Capture the cell that displays the provided text and extract its (x, y) central coordinate. 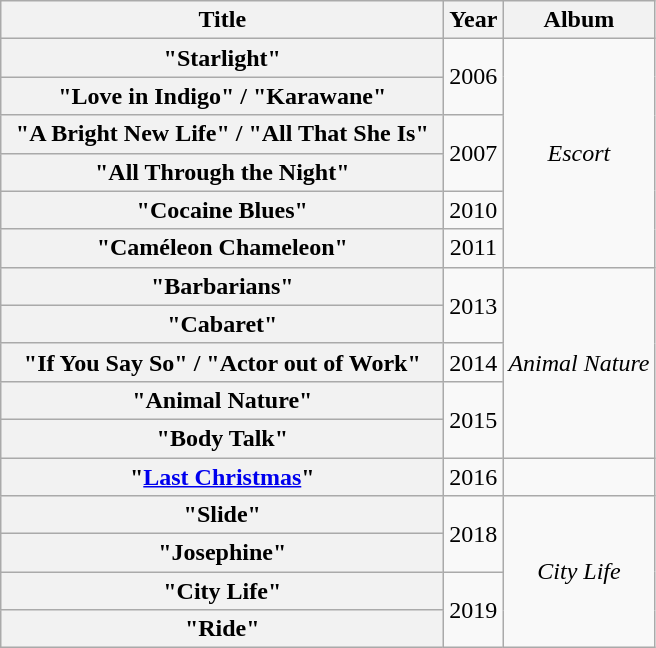
2018 (474, 534)
"Body Talk" (222, 438)
"Love in Indigo" / "Karawane" (222, 96)
Title (222, 20)
Animal Nature (579, 362)
City Life (579, 572)
"Josephine" (222, 553)
"Ride" (222, 629)
2007 (474, 153)
"Cabaret" (222, 324)
"Caméleon Chameleon" (222, 248)
"Cocaine Blues" (222, 210)
"Slide" (222, 515)
Album (579, 20)
"Last Christmas" (222, 477)
2006 (474, 77)
"Barbarians" (222, 286)
2010 (474, 210)
"All Through the Night" (222, 172)
"If You Say So" / "Actor out of Work" (222, 362)
2011 (474, 248)
Escort (579, 153)
2019 (474, 610)
"A Bright New Life" / "All That She Is" (222, 134)
"Starlight" (222, 58)
2015 (474, 419)
Year (474, 20)
2013 (474, 305)
"Animal Nature" (222, 400)
2014 (474, 362)
"City Life" (222, 591)
2016 (474, 477)
